Identify which cell holds the provided text, then report its [X, Y] central coordinate. 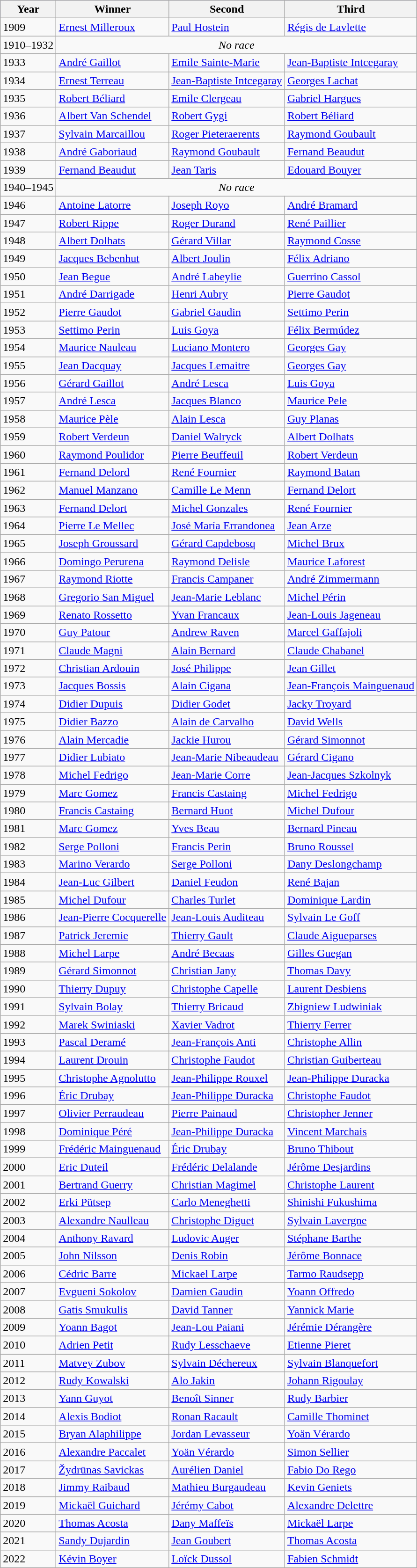
Claude Aigueparses [351, 935]
Marino Verardo [112, 864]
Simon Sellier [351, 1452]
Shinishi Fukushima [351, 1203]
Gérard Cigano [351, 757]
1993 [28, 1042]
1997 [28, 1114]
Benoît Sinner [227, 1399]
Frédéric Delalande [227, 1167]
Fabien Schmidt [351, 1559]
David Wells [351, 722]
2009 [28, 1327]
Christophe Allin [351, 1042]
1994 [28, 1060]
Michel Larpe [112, 953]
Evgueni Sokolov [112, 1291]
Alo Jakin [227, 1381]
Camille Le Menn [227, 490]
Bruno Roussel [351, 846]
Cédric Barre [112, 1274]
Paul Hostein [227, 27]
1935 [28, 98]
Thierry Ferrer [351, 1024]
Camille Thominet [351, 1416]
Dominique Péré [112, 1131]
Yoann Offredo [351, 1291]
Jean-Louis Jageneau [351, 615]
1984 [28, 882]
Third [351, 9]
Guerrino Cassol [351, 277]
Bernard Huot [227, 811]
Jean-Pierre Cocquerelle [112, 918]
1933 [28, 63]
Régis de Lavlette [351, 27]
Christian Ardouin [112, 668]
Robert Rippe [112, 223]
Mathieu Burgaudeau [227, 1488]
Raymond Poulidor [112, 454]
Alain Lesca [227, 419]
John Nilsson [112, 1256]
2004 [28, 1238]
Christophe Diguet [227, 1220]
Anthony Ravard [112, 1238]
Fernand Delord [112, 472]
Christian Magimel [227, 1185]
Jean-Luc Gilbert [112, 882]
Year [28, 9]
1910–1932 [28, 45]
1947 [28, 223]
Christophe Capelle [227, 989]
1948 [28, 241]
Guy Planas [351, 419]
1970 [28, 633]
1987 [28, 935]
Alain Mercadie [112, 739]
Maurice Laforest [351, 562]
2003 [28, 1220]
Damien Gaudin [227, 1291]
Jean Gillet [351, 668]
2012 [28, 1381]
Francis Perin [227, 846]
Christopher Jenner [351, 1114]
1951 [28, 294]
Sylvain Bolay [112, 1006]
Jérôme Bonnace [351, 1256]
1980 [28, 811]
Jean-Lou Paiani [227, 1327]
Rudy Barbier [351, 1399]
Michel Brux [351, 544]
Gatis Smukulis [112, 1309]
Matvey Zubov [112, 1363]
1988 [28, 953]
1973 [28, 686]
2020 [28, 1523]
Sylvain Marcaillou [112, 134]
Christophe Agnolutto [112, 1078]
2010 [28, 1345]
1979 [28, 793]
Antoine Latorre [112, 205]
Roger Pieteraerents [227, 134]
Alain de Carvalho [227, 722]
Pierre Le Mellec [112, 526]
1976 [28, 739]
José María Errandonea [227, 526]
Sandy Dujardin [112, 1541]
Thierry Gault [227, 935]
1956 [28, 383]
Georges Lachat [351, 80]
1955 [28, 365]
Adrien Petit [112, 1345]
Marek Swiniaski [112, 1024]
Joseph Groussard [112, 544]
Jacques Lemaitre [227, 365]
Jean-Marie Leblanc [227, 597]
Jean-Marie Nibeaudeau [227, 757]
José Philippe [227, 668]
André Bramard [351, 205]
Domingo Perurena [112, 562]
Jacky Troyard [351, 704]
Yoann Bagot [112, 1327]
2007 [28, 1291]
Jean Goubert [227, 1541]
Raymond Riotte [112, 579]
Dany Deslongchamp [351, 864]
Didier Lubiato [112, 757]
2000 [28, 1167]
Gérard Capdebosq [227, 544]
1964 [28, 526]
Renato Rossetto [112, 615]
Alexandre Paccalet [112, 1452]
Kevin Geniets [351, 1488]
1962 [28, 490]
Ernest Milleroux [112, 27]
Jean-François Anti [227, 1042]
Jacques Bebenhut [112, 259]
Ronan Racault [227, 1416]
Gérard Gaillot [112, 383]
2013 [28, 1399]
1909 [28, 27]
2014 [28, 1416]
Jacques Bossis [112, 686]
1937 [28, 134]
Xavier Vadrot [227, 1024]
Luciano Montero [227, 348]
1996 [28, 1096]
Jean Arze [351, 526]
1949 [28, 259]
Stéphane Barthe [351, 1238]
Sylvain Blanquefort [351, 1363]
Alain Bernard [227, 650]
Emile Sainte-Marie [227, 63]
2011 [28, 1363]
André Darrigade [112, 294]
Gabriel Gaudin [227, 312]
Sylvain Lavergne [351, 1220]
1995 [28, 1078]
André Becaas [227, 953]
Gilles Guegan [351, 953]
Bernard Pineau [351, 829]
Maurice Pele [351, 401]
Jérôme Desjardins [351, 1167]
Guy Patour [112, 633]
1965 [28, 544]
1952 [28, 312]
Jérémy Cabot [227, 1505]
1969 [28, 615]
Ernest Terreau [112, 80]
Dany Maffeïs [227, 1523]
Raymond Delisle [227, 562]
Daniel Feudon [227, 882]
Henri Aubry [227, 294]
1959 [28, 437]
2019 [28, 1505]
Yves Beau [227, 829]
Roger Durand [227, 223]
Maurice Nauleau [112, 348]
Kévin Boyer [112, 1559]
Second [227, 9]
Alexandre Naulleau [112, 1220]
Claude Magni [112, 650]
1983 [28, 864]
Daniel Walryck [227, 437]
1958 [28, 419]
Pierre Painaud [227, 1114]
1999 [28, 1149]
2021 [28, 1541]
1998 [28, 1131]
Félix Adriano [351, 259]
Olivier Perraudeau [112, 1114]
Gérard Villar [227, 241]
Rudy Kowalski [112, 1381]
Joseph Royo [227, 205]
1940–1945 [28, 187]
Marcel Gaffajoli [351, 633]
1968 [28, 597]
2016 [28, 1452]
Pierre Beuffeuil [227, 454]
1954 [28, 348]
1961 [28, 472]
Aurélien Daniel [227, 1470]
René Bajan [351, 882]
Pascal Deramé [112, 1042]
Jacques Blanco [227, 401]
Jackie Hurou [227, 739]
Raymond Cosse [351, 241]
2018 [28, 1488]
Charles Turlet [227, 900]
Thierry Bricaud [227, 1006]
André Gaboriaud [112, 152]
2005 [28, 1256]
Rudy Lesschaeve [227, 1345]
Frédéric Mainguenaud [112, 1149]
Jean-Louis Auditeau [227, 918]
Bruno Thibout [351, 1149]
Sylvain Déchereux [227, 1363]
2002 [28, 1203]
2017 [28, 1470]
1975 [28, 722]
Sylvain Le Goff [351, 918]
Jean-Marie Corre [227, 775]
1986 [28, 918]
Manuel Manzano [112, 490]
Michel Périn [351, 597]
Žydrūnas Savickas [112, 1470]
1985 [28, 900]
1934 [28, 80]
Didier Dupuis [112, 704]
Michel Gonzales [227, 508]
Gabriel Hargues [351, 98]
1953 [28, 330]
Jean-Jacques Szkolnyk [351, 775]
1939 [28, 169]
2008 [28, 1309]
1936 [28, 116]
1992 [28, 1024]
1950 [28, 277]
Patrick Jeremie [112, 935]
Dominique Lardin [351, 900]
Eric Duteil [112, 1167]
1966 [28, 562]
1946 [28, 205]
Jean-Philippe Rouxel [227, 1078]
1938 [28, 152]
Loïck Dussol [227, 1559]
Carlo Meneghetti [227, 1203]
Mickaël Guichard [112, 1505]
Alexandre Delettre [351, 1505]
Jordan Levasseur [227, 1434]
Francis Campaner [227, 579]
Bryan Alaphilippe [112, 1434]
Jean Taris [227, 169]
Yann Guyot [112, 1399]
Johann Rigoulay [351, 1381]
1957 [28, 401]
1974 [28, 704]
1971 [28, 650]
Raymond Batan [351, 472]
Jérémie Dérangère [351, 1327]
Yvan Francaux [227, 615]
Bertrand Guerry [112, 1185]
André Labeylie [227, 277]
Zbigniew Ludwiniak [351, 1006]
Denis Robin [227, 1256]
1967 [28, 579]
Thomas Davy [351, 971]
Erki Pütsep [112, 1203]
Fabio Do Rego [351, 1470]
1991 [28, 1006]
Laurent Drouin [112, 1060]
Laurent Desbiens [351, 989]
Ludovic Auger [227, 1238]
Mickaël Larpe [351, 1523]
Emile Clergeau [227, 98]
Etienne Pieret [351, 1345]
1972 [28, 668]
Christian Jany [227, 971]
Tarmo Raudsepp [351, 1274]
Thierry Dupuy [112, 989]
1981 [28, 829]
Jean Begue [112, 277]
Albert Van Schendel [112, 116]
Alain Cigana [227, 686]
Maurice Pèle [112, 419]
Jimmy Raibaud [112, 1488]
1977 [28, 757]
1978 [28, 775]
Didier Bazzo [112, 722]
Winner [112, 9]
1989 [28, 971]
2015 [28, 1434]
Claude Chabanel [351, 650]
1960 [28, 454]
Yannick Marie [351, 1309]
Albert Joulin [227, 259]
Christophe Laurent [351, 1185]
1982 [28, 846]
André Gaillot [112, 63]
Edouard Bouyer [351, 169]
Didier Godet [227, 704]
René Paillier [351, 223]
1963 [28, 508]
2006 [28, 1274]
Félix Bermúdez [351, 330]
André Zimmermann [351, 579]
Christian Guiberteau [351, 1060]
2001 [28, 1185]
Mickael Larpe [227, 1274]
Gregorio San Miguel [112, 597]
2022 [28, 1559]
Vincent Marchais [351, 1131]
1990 [28, 989]
David Tanner [227, 1309]
Jean-François Mainguenaud [351, 686]
Jean Dacquay [112, 365]
Robert Gygi [227, 116]
Alexis Bodiot [112, 1416]
Andrew Raven [227, 633]
